From the cell containing the given text, extract its center point as [x, y] coordinate. 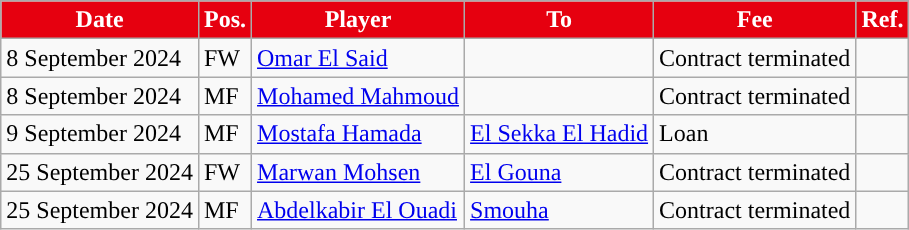
Date [100, 20]
Fee [755, 20]
Player [358, 20]
To [560, 20]
Mostafa Hamada [358, 134]
El Gouna [560, 172]
Loan [755, 134]
Pos. [224, 20]
Marwan Mohsen [358, 172]
Smouha [560, 210]
El Sekka El Hadid [560, 134]
9 September 2024 [100, 134]
Omar El Said [358, 58]
Abdelkabir El Ouadi [358, 210]
Ref. [882, 20]
Mohamed Mahmoud [358, 96]
